Return [x, y] of the center of cell containing provided text 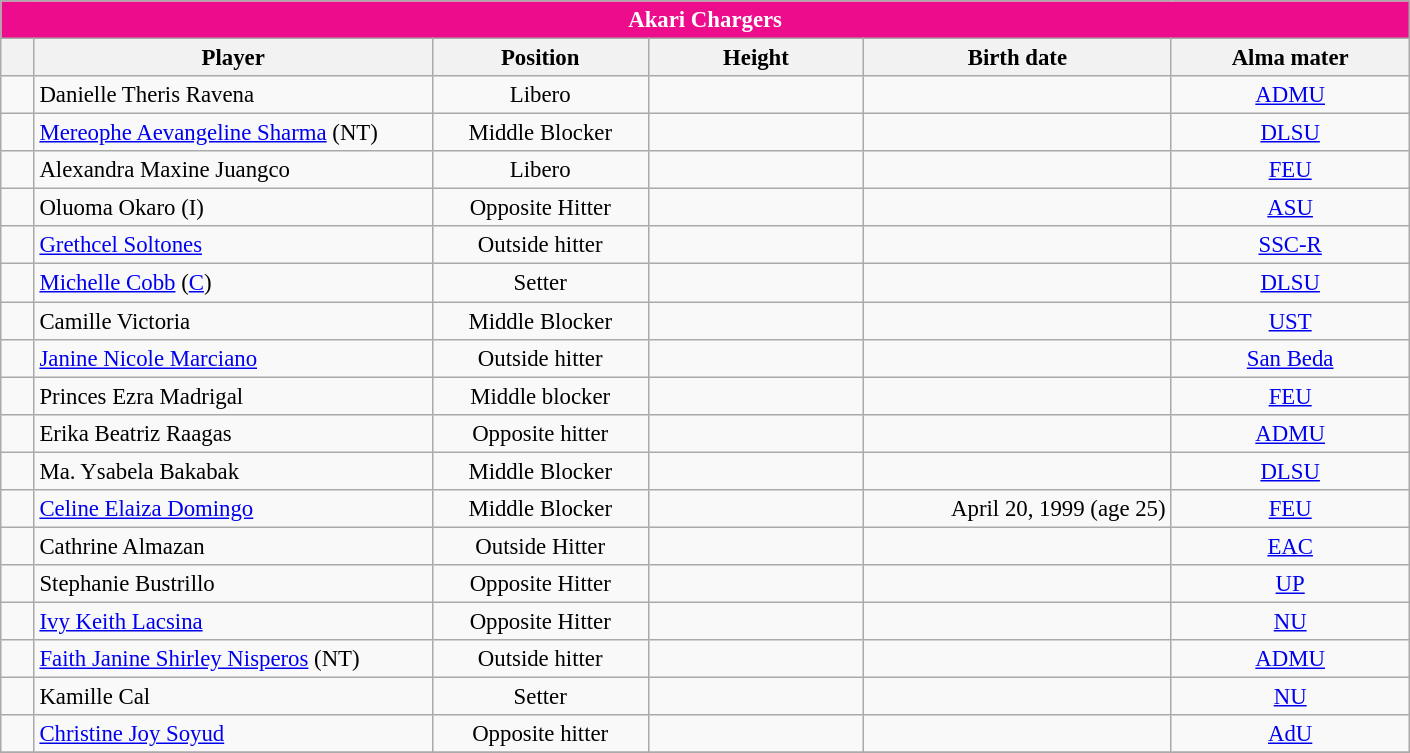
Position [540, 58]
Birth date [1018, 58]
Alexandra Maxine Juangco [233, 170]
Cathrine Almazan [233, 546]
UP [1290, 584]
Danielle Theris Ravena [233, 95]
Kamille Cal [233, 697]
Alma mater [1290, 58]
Faith Janine Shirley Nisperos (NT) [233, 659]
Outside Hitter [540, 546]
Camille Victoria [233, 321]
Christine Joy Soyud [233, 734]
Mereophe Aevangeline Sharma (NT) [233, 133]
Oluoma Okaro (I) [233, 208]
April 20, 1999 (age 25) [1018, 509]
Celine Elaiza Domingo [233, 509]
San Beda [1290, 358]
Grethcel Soltones [233, 245]
Ma. Ysabela Bakabak [233, 471]
Janine Nicole Marciano [233, 358]
Princes Ezra Madrigal [233, 396]
Middle blocker [540, 396]
Erika Beatriz Raagas [233, 433]
Stephanie Bustrillo [233, 584]
Michelle Cobb (C) [233, 283]
Ivy Keith Lacsina [233, 621]
UST [1290, 321]
Akari Chargers [706, 20]
ASU [1290, 208]
SSC-R [1290, 245]
Player [233, 58]
AdU [1290, 734]
EAC [1290, 546]
Height [756, 58]
